From the cell containing the given text, extract its center point as [X, Y] coordinate. 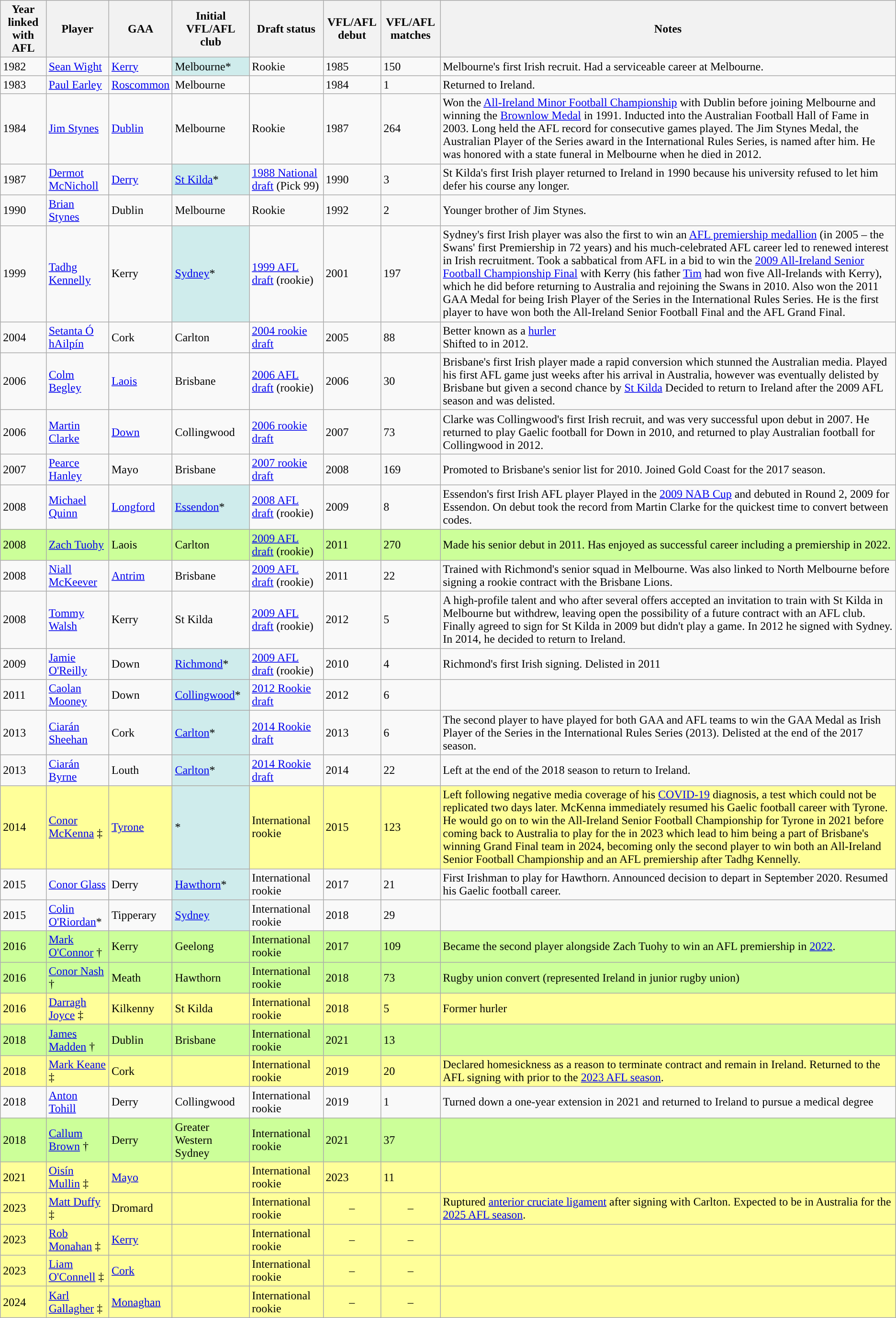
Mark O'Connor † [78, 947]
Promoted to Brisbane's senior list for 2010. Joined Gold Coast for the 2017 season. [668, 469]
1999 AFL draft (rookie) [286, 274]
270 [411, 545]
Rob Monahan ‡ [78, 1240]
21 [411, 884]
Became the second player alongside Zach Tuohy to win an AFL premiership in 2022. [668, 947]
Niall McKeever [78, 576]
Younger brother of Jim Stynes. [668, 211]
Collingwood* [211, 695]
Returned to Ireland. [668, 85]
Longford [140, 507]
150 [411, 67]
Kilkenny [140, 1009]
3 [411, 179]
1988 National draft (Pick 99) [286, 179]
2 [411, 211]
Mark Keane ‡ [78, 1071]
VFL/AFL debut [352, 29]
Martin Clarke [78, 432]
Michael Quinn [78, 507]
Draft status [286, 29]
Sean Wight [78, 67]
Tipperary [140, 915]
37 [411, 1140]
Melbourne's first Irish recruit. Had a serviceable career at Melbourne. [668, 67]
Trained with Richmond's senior squad in Melbourne. Was also linked to North Melbourne before signing a rookie contract with the Brisbane Lions. [668, 576]
Anton Tohill [78, 1102]
2006 rookie draft [286, 432]
Player [78, 29]
Rugby union convert (represented Ireland in junior rugby union) [668, 977]
Meath [140, 977]
Geelong [211, 947]
Pearce Hanley [78, 469]
Melbourne* [211, 67]
2007 rookie draft [286, 469]
Former hurler [668, 1009]
Paul Earley [78, 85]
St Kilda's first Irish player returned to Ireland in 1990 because his university refused to let him defer his course any longer. [668, 179]
2008 AFL draft (rookie) [286, 507]
2005 [352, 337]
Colm Begley [78, 381]
First Irishman to play for Hawthorn. Announced decision to depart in September 2020. Resumed his Gaelic football career. [668, 884]
Colin O'Riordan* [78, 915]
James Madden † [78, 1039]
Brian Stynes [78, 211]
Richmond's first Irish signing. Delisted in 2011 [668, 664]
* [211, 827]
St Kilda* [211, 179]
Dromard [140, 1209]
Turned down a one-year extension in 2021 and returned to Ireland to pursue a medical degree [668, 1102]
Monaghan [140, 1302]
1985 [352, 67]
Tyrone [140, 827]
Ciarán Byrne [78, 771]
Hawthorn [211, 977]
Made his senior debut in 2011. Has enjoyed as successful career including a premiership in 2022. [668, 545]
109 [411, 947]
4 [411, 664]
1992 [352, 211]
Hawthorn* [211, 884]
Louth [140, 771]
Richmond* [211, 664]
1982 [23, 67]
Greater Western Sydney [211, 1140]
8 [411, 507]
Conor McKenna ‡ [78, 827]
1999 [23, 274]
Dermot McNicholl [78, 179]
Ruptured anterior cruciate ligament after signing with Carlton. Expected to be in Australia for the 2025 AFL season. [668, 1209]
Darragh Joyce ‡ [78, 1009]
Conor Nash † [78, 977]
Tommy Walsh [78, 620]
20 [411, 1071]
Callum Brown † [78, 1140]
29 [411, 915]
Liam O'Connell ‡ [78, 1271]
Tadhg Kennelly [78, 274]
Jim Stynes [78, 129]
Sydney* [211, 274]
Zach Tuohy [78, 545]
Jamie O'Reilly [78, 664]
2004 rookie draft [286, 337]
2004 [23, 337]
Roscommon [140, 85]
Declared homesickness as a reason to terminate contract and remain in Ireland. Returned to the AFL signing with prior to the 2023 AFL season. [668, 1071]
88 [411, 337]
GAA [140, 29]
2001 [352, 274]
197 [411, 274]
Setanta Ó hAilpín [78, 337]
13 [411, 1039]
Left at the end of the 2018 season to return to Ireland. [668, 771]
VFL/AFL matches [411, 29]
Ciarán Sheehan [78, 733]
2006 AFL draft (rookie) [286, 381]
123 [411, 827]
169 [411, 469]
Better known as a hurlerShifted to in 2012. [668, 337]
Notes [668, 29]
Matt Duffy ‡ [78, 1209]
Conor Glass [78, 884]
2010 [352, 664]
11 [411, 1177]
Essendon* [211, 507]
2012 Rookie draft [286, 695]
264 [411, 129]
Sydney [211, 915]
1983 [23, 85]
Antrim [140, 576]
Oisín Mullin ‡ [78, 1177]
Initial VFL/AFL club [211, 29]
2024 [23, 1302]
Caolan Mooney [78, 695]
Year linked with AFL [23, 29]
30 [411, 381]
Karl Gallagher ‡ [78, 1302]
